Pinpoint the cell where the given text exists, returning its (X, Y) midpoint coordinate. 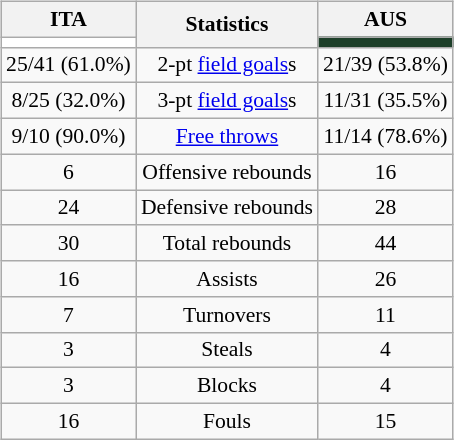
44 (386, 243)
2-pt field goalss (227, 65)
Turnovers (227, 314)
25/41 (61.0%) (68, 65)
7 (68, 314)
26 (386, 279)
11/14 (78.6%) (386, 136)
Steals (227, 350)
6 (68, 172)
9/10 (90.0%) (68, 136)
8/25 (32.0%) (68, 101)
Blocks (227, 386)
21/39 (53.8%) (386, 65)
AUS (386, 19)
11/31 (35.5%) (386, 101)
15 (386, 421)
Free throws (227, 136)
24 (68, 208)
ITA (68, 19)
30 (68, 243)
Defensive rebounds (227, 208)
Total rebounds (227, 243)
Offensive rebounds (227, 172)
11 (386, 314)
28 (386, 208)
3-pt field goalss (227, 101)
Assists (227, 279)
Fouls (227, 421)
Statistics (227, 24)
